Identify which cell holds the provided text, then report its [X, Y] central coordinate. 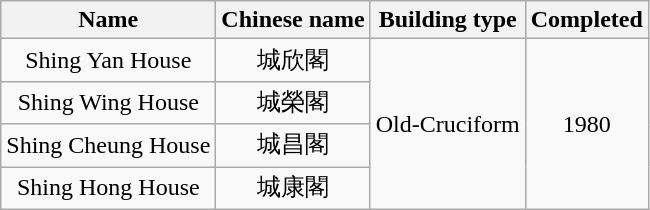
Old-Cruciform [448, 124]
Shing Wing House [108, 102]
城欣閣 [293, 60]
Completed [586, 20]
Chinese name [293, 20]
城榮閣 [293, 102]
城昌閣 [293, 146]
Shing Yan House [108, 60]
城康閣 [293, 188]
1980 [586, 124]
Building type [448, 20]
Shing Hong House [108, 188]
Name [108, 20]
Shing Cheung House [108, 146]
